Detect which cell encompasses the target text, then output its (x, y) center coordinate. 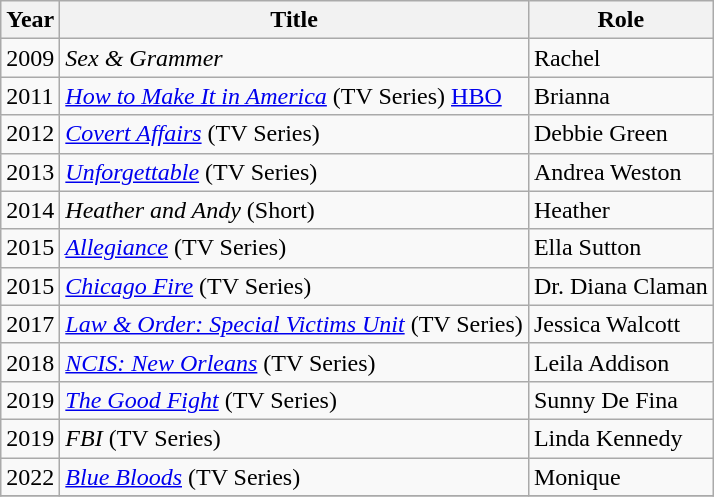
2011 (30, 96)
Leila Addison (620, 362)
Year (30, 20)
Dr. Diana Claman (620, 286)
Sunny De Fina (620, 400)
Andrea Weston (620, 172)
Role (620, 20)
2014 (30, 210)
2012 (30, 134)
FBI (TV Series) (294, 438)
How to Make It in America (TV Series) HBO (294, 96)
Rachel (620, 58)
Heather (620, 210)
Jessica Walcott (620, 324)
2013 (30, 172)
Monique (620, 477)
2018 (30, 362)
Linda Kennedy (620, 438)
Blue Bloods (TV Series) (294, 477)
Law & Order: Special Victims Unit (TV Series) (294, 324)
Chicago Fire (TV Series) (294, 286)
Unforgettable (TV Series) (294, 172)
Covert Affairs (TV Series) (294, 134)
Sex & Grammer (294, 58)
2017 (30, 324)
Debbie Green (620, 134)
Heather and Andy (Short) (294, 210)
Title (294, 20)
Brianna (620, 96)
2009 (30, 58)
The Good Fight (TV Series) (294, 400)
2022 (30, 477)
Ella Sutton (620, 248)
Allegiance (TV Series) (294, 248)
NCIS: New Orleans (TV Series) (294, 362)
